For the text-containing cell, return its midpoint in [x, y] coordinate format. 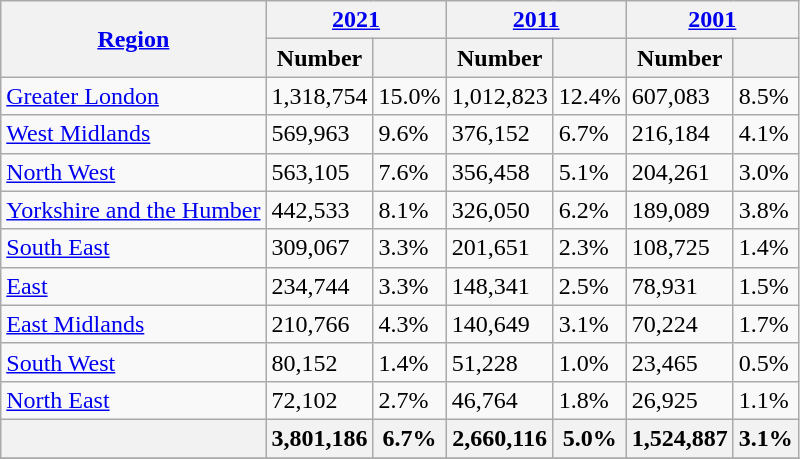
1,524,887 [680, 438]
204,261 [680, 172]
East [134, 286]
2011 [536, 20]
108,725 [680, 248]
1.0% [590, 362]
12.4% [590, 96]
North East [134, 400]
3,801,186 [320, 438]
569,963 [320, 134]
6.2% [590, 210]
210,766 [320, 324]
2021 [356, 20]
46,764 [500, 400]
23,465 [680, 362]
309,067 [320, 248]
North West [134, 172]
1.7% [766, 324]
563,105 [320, 172]
26,925 [680, 400]
1,012,823 [500, 96]
72,102 [320, 400]
3.8% [766, 210]
234,744 [320, 286]
1.5% [766, 286]
1,318,754 [320, 96]
15.0% [410, 96]
148,341 [500, 286]
70,224 [680, 324]
South East [134, 248]
376,152 [500, 134]
78,931 [680, 286]
1.8% [590, 400]
Greater London [134, 96]
2,660,116 [500, 438]
189,089 [680, 210]
201,651 [500, 248]
4.3% [410, 324]
0.5% [766, 362]
Yorkshire and the Humber [134, 210]
8.1% [410, 210]
356,458 [500, 172]
East Midlands [134, 324]
Region [134, 39]
2.5% [590, 286]
326,050 [500, 210]
5.0% [590, 438]
216,184 [680, 134]
2001 [712, 20]
607,083 [680, 96]
2.3% [590, 248]
2.7% [410, 400]
51,228 [500, 362]
80,152 [320, 362]
3.0% [766, 172]
South West [134, 362]
1.1% [766, 400]
7.6% [410, 172]
9.6% [410, 134]
West Midlands [134, 134]
4.1% [766, 134]
5.1% [590, 172]
442,533 [320, 210]
8.5% [766, 96]
140,649 [500, 324]
